From the cell containing the given text, extract its center point as [X, Y] coordinate. 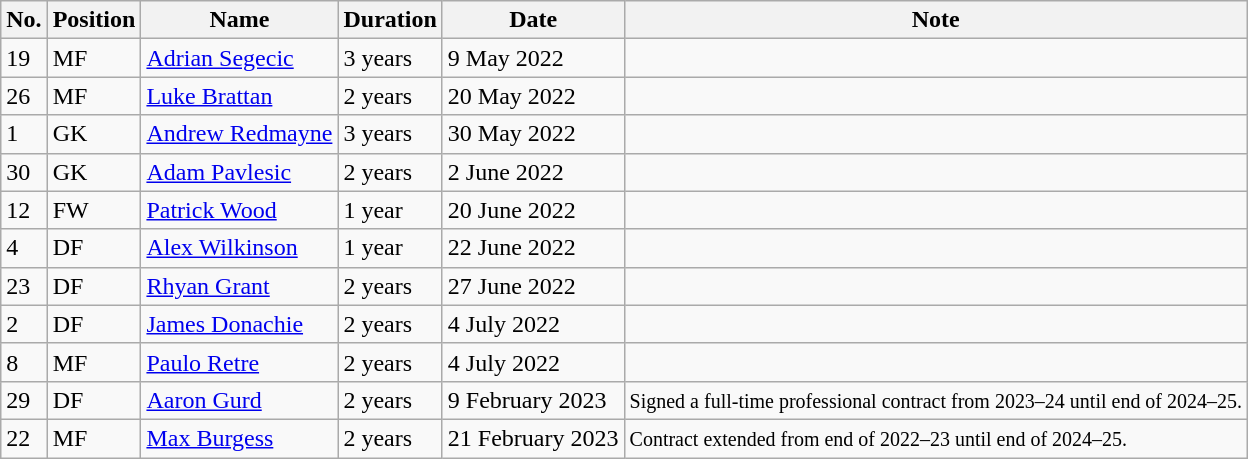
9 February 2023 [533, 400]
19 [24, 58]
Aaron Gurd [240, 400]
FW [94, 210]
2 June 2022 [533, 172]
Name [240, 20]
Adrian Segecic [240, 58]
21 February 2023 [533, 438]
James Donachie [240, 324]
12 [24, 210]
Signed a full-time professional contract from 2023–24 until end of 2024–25. [936, 400]
8 [24, 362]
2 [24, 324]
Rhyan Grant [240, 286]
29 [24, 400]
30 May 2022 [533, 134]
30 [24, 172]
Duration [390, 20]
1 [24, 134]
Note [936, 20]
20 June 2022 [533, 210]
Alex Wilkinson [240, 248]
Contract extended from end of 2022–23 until end of 2024–25. [936, 438]
26 [24, 96]
Date [533, 20]
Andrew Redmayne [240, 134]
27 June 2022 [533, 286]
9 May 2022 [533, 58]
No. [24, 20]
Paulo Retre [240, 362]
Adam Pavlesic [240, 172]
4 [24, 248]
22 June 2022 [533, 248]
Luke Brattan [240, 96]
Patrick Wood [240, 210]
20 May 2022 [533, 96]
Position [94, 20]
22 [24, 438]
23 [24, 286]
Max Burgess [240, 438]
